Pinpoint the cell where the given text exists, returning its [X, Y] midpoint coordinate. 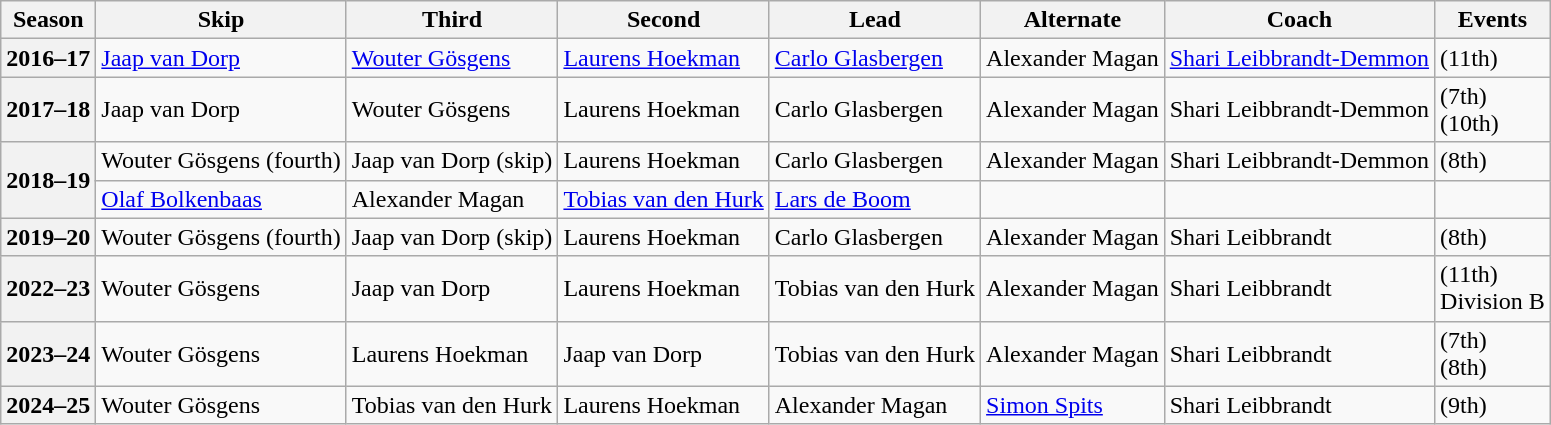
Second [664, 20]
(7th) (8th) [1493, 354]
Olaf Bolkenbaas [221, 199]
2024–25 [48, 405]
2022–23 [48, 288]
(11th) Division B [1493, 288]
Lead [874, 20]
2018–19 [48, 180]
(7th) (10th) [1493, 110]
2016–17 [48, 58]
2023–24 [48, 354]
Skip [221, 20]
(9th) [1493, 405]
Third [452, 20]
(11th) [1493, 58]
2019–20 [48, 237]
Coach [1299, 20]
2017–18 [48, 110]
Simon Spits [1073, 405]
Alternate [1073, 20]
Lars de Boom [874, 199]
Events [1493, 20]
Season [48, 20]
